For the text-containing cell, return its midpoint in [x, y] coordinate format. 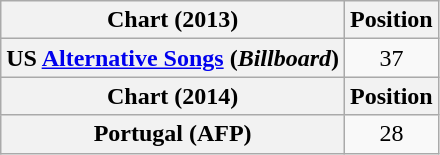
US Alternative Songs (Billboard) [173, 58]
28 [392, 134]
Portugal (AFP) [173, 134]
Chart (2013) [173, 20]
37 [392, 58]
Chart (2014) [173, 96]
